Detect which cell encompasses the target text, then output its [x, y] center coordinate. 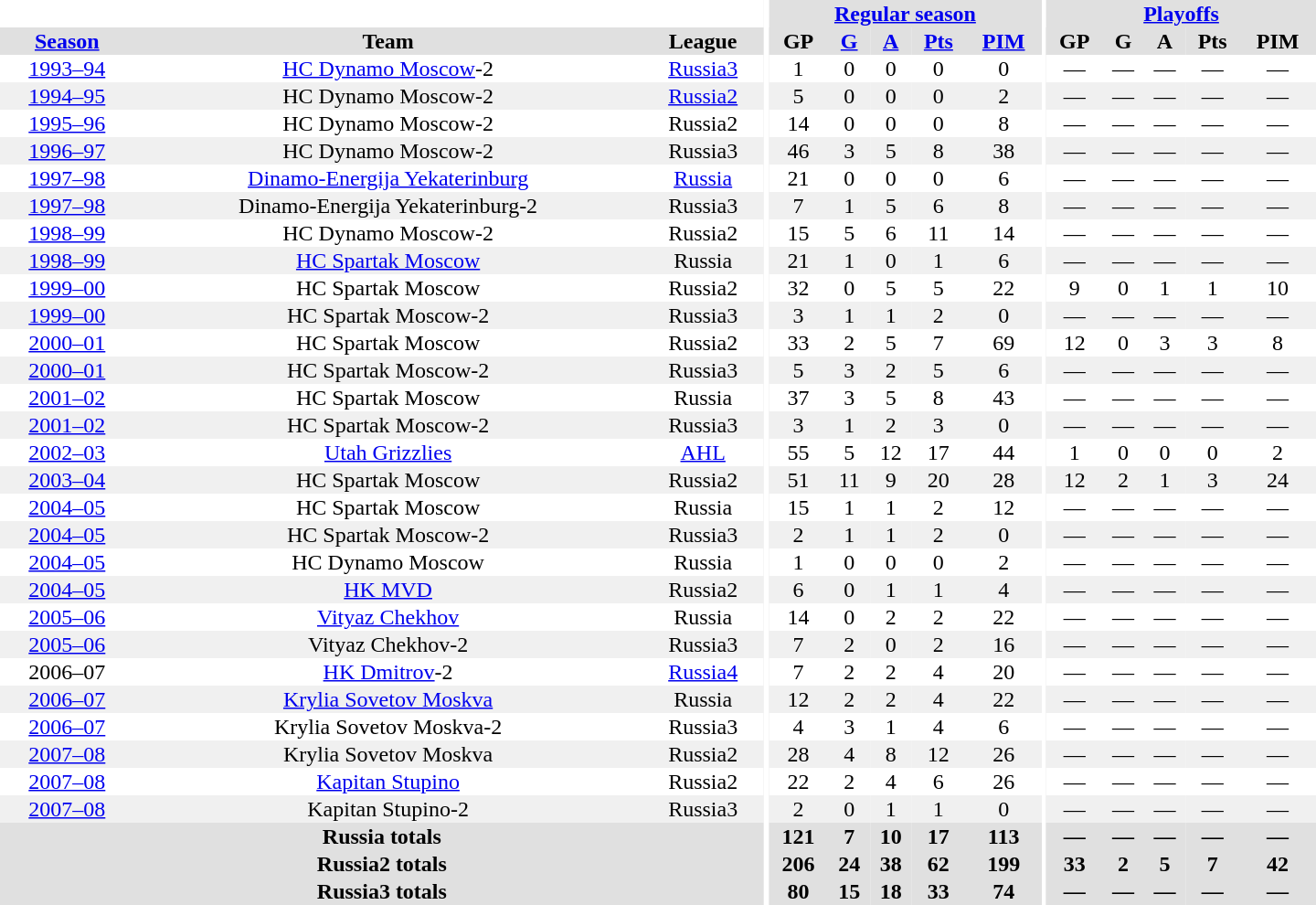
206 [799, 864]
37 [799, 398]
AHL [704, 452]
Kapitan Stupino-2 [388, 809]
Russia3 totals [382, 891]
Team [388, 41]
Playoffs [1181, 14]
Russia4 [704, 672]
32 [799, 288]
Dinamo-Energija Yekaterinburg [388, 178]
HK MVD [388, 590]
1993–94 [68, 69]
69 [1003, 343]
18 [890, 891]
16 [1003, 644]
199 [1003, 864]
2003–04 [68, 480]
80 [799, 891]
42 [1278, 864]
Vityaz Chekhov-2 [388, 644]
113 [1003, 836]
62 [938, 864]
Kapitan Stupino [388, 782]
League [704, 41]
51 [799, 480]
44 [1003, 452]
2002–03 [68, 452]
Dinamo-Energija Yekaterinburg-2 [388, 206]
HC Dynamo Moscow [388, 562]
1996–97 [68, 151]
Russia totals [382, 836]
46 [799, 151]
121 [799, 836]
HK Dmitrov-2 [388, 672]
Season [68, 41]
55 [799, 452]
74 [1003, 891]
Regular season [905, 14]
43 [1003, 398]
Krylia Sovetov Moskva-2 [388, 727]
1994–95 [68, 96]
Utah Grizzlies [388, 452]
1995–96 [68, 123]
Russia2 totals [382, 864]
Vityaz Chekhov [388, 617]
